Determine the [x, y] coordinate at the center of the cell enclosing the given text.  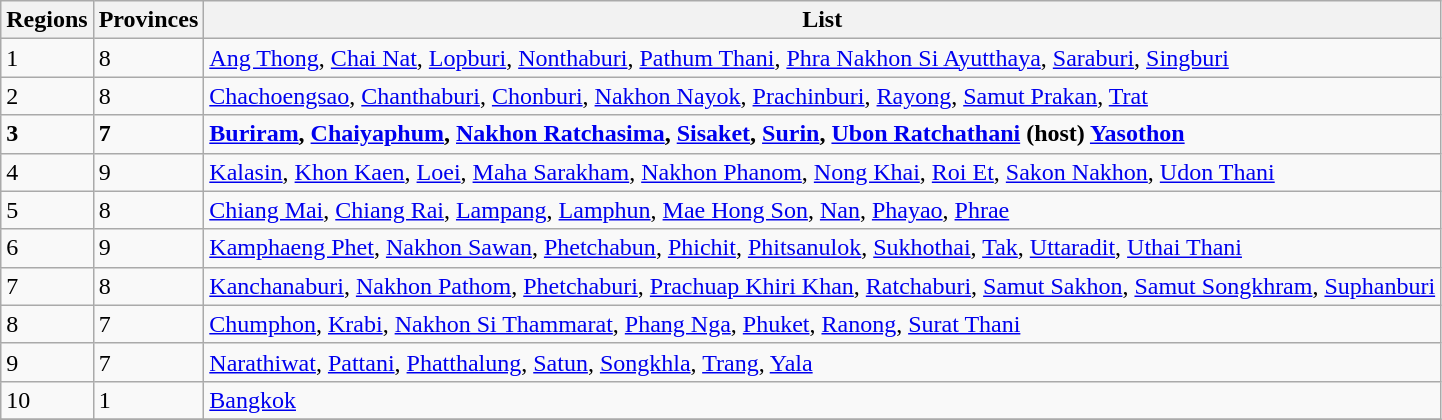
Chachoengsao, Chanthaburi, Chonburi, Nakhon Nayok, Prachinburi, Rayong, Samut Prakan, Trat [822, 96]
5 [47, 210]
4 [47, 172]
10 [47, 400]
List [822, 20]
Ang Thong, Chai Nat, Lopburi, Nonthaburi, Pathum Thani, Phra Nakhon Si Ayutthaya, Saraburi, Singburi [822, 58]
Kamphaeng Phet, Nakhon Sawan, Phetchabun, Phichit, Phitsanulok, Sukhothai, Tak, Uttaradit, Uthai Thani [822, 248]
Regions [47, 20]
Buriram, Chaiyaphum, Nakhon Ratchasima, Sisaket, Surin, Ubon Ratchathani (host) Yasothon [822, 134]
Kanchanaburi, Nakhon Pathom, Phetchaburi, Prachuap Khiri Khan, Ratchaburi, Samut Sakhon, Samut Songkhram, Suphanburi [822, 286]
6 [47, 248]
Narathiwat, Pattani, Phatthalung, Satun, Songkhla, Trang, Yala [822, 362]
Bangkok [822, 400]
3 [47, 134]
Provinces [148, 20]
Chiang Mai, Chiang Rai, Lampang, Lamphun, Mae Hong Son, Nan, Phayao, Phrae [822, 210]
2 [47, 96]
Kalasin, Khon Kaen, Loei, Maha Sarakham, Nakhon Phanom, Nong Khai, Roi Et, Sakon Nakhon, Udon Thani [822, 172]
Chumphon, Krabi, Nakhon Si Thammarat, Phang Nga, Phuket, Ranong, Surat Thani [822, 324]
